Determine the (x, y) coordinate at the center of the cell enclosing the given text.  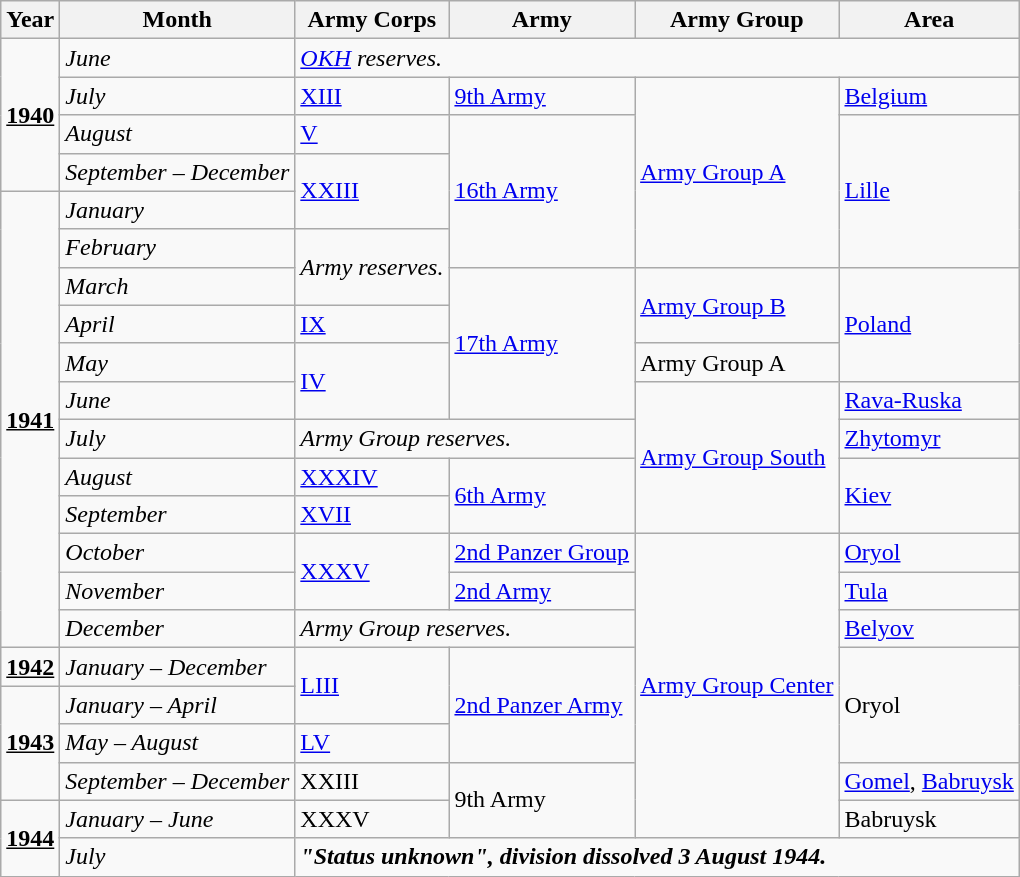
Belgium (929, 96)
XVII (372, 515)
Zhytomyr (929, 438)
Rava-Ruska (929, 400)
1944 (30, 838)
"Status unknown", division dissolved 3 August 1944. (658, 857)
OKH reserves. (658, 58)
V (372, 134)
February (178, 248)
1941 (30, 420)
April (178, 324)
2nd Panzer Army (542, 705)
Army Group South (737, 457)
Belyov (929, 629)
Poland (929, 324)
Gomel, Babruysk (929, 781)
January – June (178, 819)
October (178, 553)
16th Army (542, 191)
1943 (30, 743)
IX (372, 324)
January – April (178, 705)
Babruysk (929, 819)
Army Group B (737, 305)
Tula (929, 591)
December (178, 629)
May (178, 362)
Lille (929, 191)
Year (30, 20)
May – August (178, 743)
Kiev (929, 496)
2nd Panzer Group (542, 553)
Army Group Center (737, 686)
Area (929, 20)
Month (178, 20)
Army Group (737, 20)
Army Corps (372, 20)
IV (372, 381)
LV (372, 743)
September (178, 515)
November (178, 591)
Army (542, 20)
Army reserves. (372, 267)
1940 (30, 115)
1942 (30, 667)
January – December (178, 667)
XXXIV (372, 477)
March (178, 286)
6th Army (542, 496)
17th Army (542, 343)
January (178, 210)
2nd Army (542, 591)
XIII (372, 96)
LIII (372, 686)
